Scan for the cell matching the given text and deliver its [X, Y] coordinate at center. 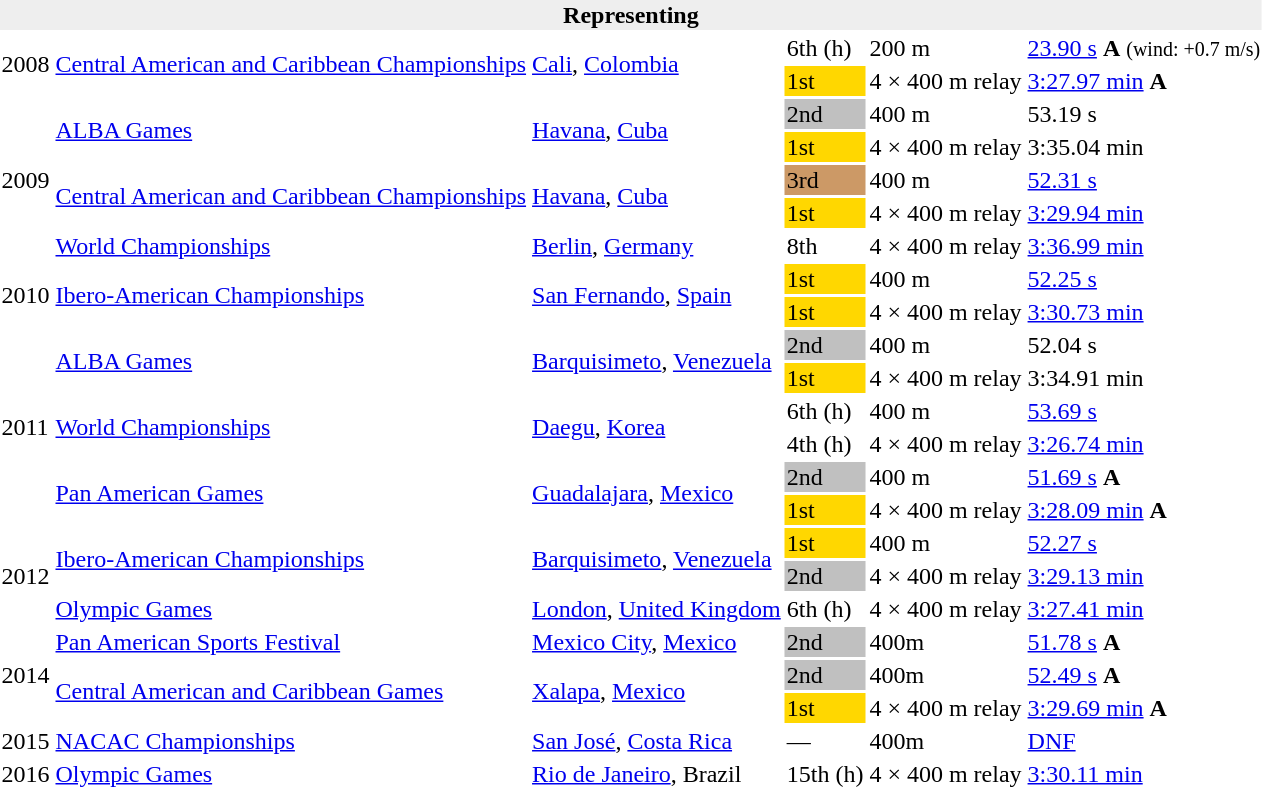
52.04 s [1144, 345]
— [825, 741]
Mexico City, Mexico [657, 642]
San José, Costa Rica [657, 741]
51.69 s A [1144, 477]
3:34.91 min [1144, 378]
3:27.97 min A [1144, 81]
3:28.09 min A [1144, 510]
2010 [26, 296]
3:30.73 min [1144, 312]
53.19 s [1144, 114]
DNF [1144, 741]
3rd [825, 180]
52.31 s [1144, 180]
51.78 s A [1144, 642]
Xalapa, Mexico [657, 692]
3:36.99 min [1144, 246]
2011 [26, 428]
3:26.74 min [1144, 444]
2012 [26, 576]
2014 [26, 675]
3:27.41 min [1144, 609]
3:29.69 min A [1144, 708]
4th (h) [825, 444]
Pan American Games [291, 494]
200 m [946, 48]
NACAC Championships [291, 741]
3:29.94 min [1144, 213]
3:29.13 min [1144, 576]
2008 [26, 64]
8th [825, 246]
Central American and Caribbean Games [291, 692]
2009 [26, 180]
Guadalajara, Mexico [657, 494]
52.25 s [1144, 279]
Berlin, Germany [657, 246]
2015 [26, 741]
23.90 s A (wind: +0.7 m/s) [1144, 48]
52.27 s [1144, 543]
53.69 s [1144, 411]
Cali, Colombia [657, 64]
3:35.04 min [1144, 147]
Daegu, Korea [657, 428]
Olympic Games [291, 609]
Pan American Sports Festival [291, 642]
London, United Kingdom [657, 609]
San Fernando, Spain [657, 296]
Representing [631, 15]
52.49 s A [1144, 675]
